Search for the cell housing the specified text and yield its [X, Y] center coordinate. 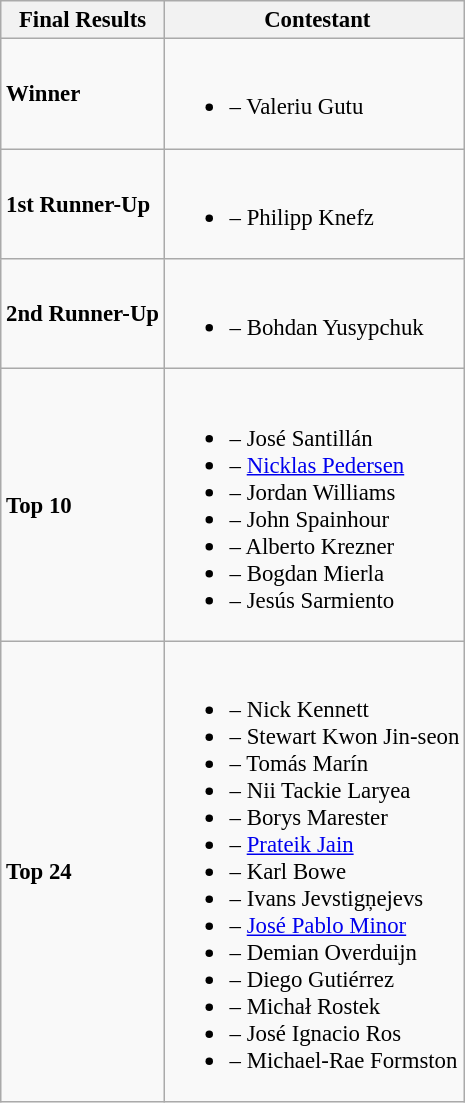
Top 24 [83, 872]
2nd Runner-Up [83, 314]
Contestant [314, 20]
– Bohdan Yusypchuk [314, 314]
– Philipp Knefz [314, 204]
1st Runner-Up [83, 204]
– Valeriu Gutu [314, 94]
– José Santillán – Nicklas Pedersen – Jordan Williams – John Spainhour – Alberto Krezner – Bogdan Mierla – Jesús Sarmiento [314, 505]
Top 10 [83, 505]
Winner [83, 94]
Final Results [83, 20]
